Locate the cell with the specified text and output its [x, y] center coordinate. 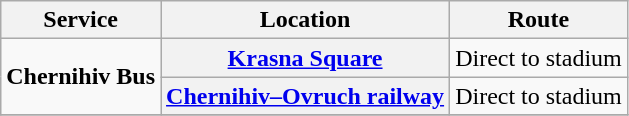
Service [81, 20]
Route [539, 20]
Location [306, 20]
Chernihiv Bus [81, 77]
Chernihiv–Ovruch railway [306, 96]
Krasna Square [306, 58]
